Extract the (X, Y) coordinate from the center of the cell holding the provided text.  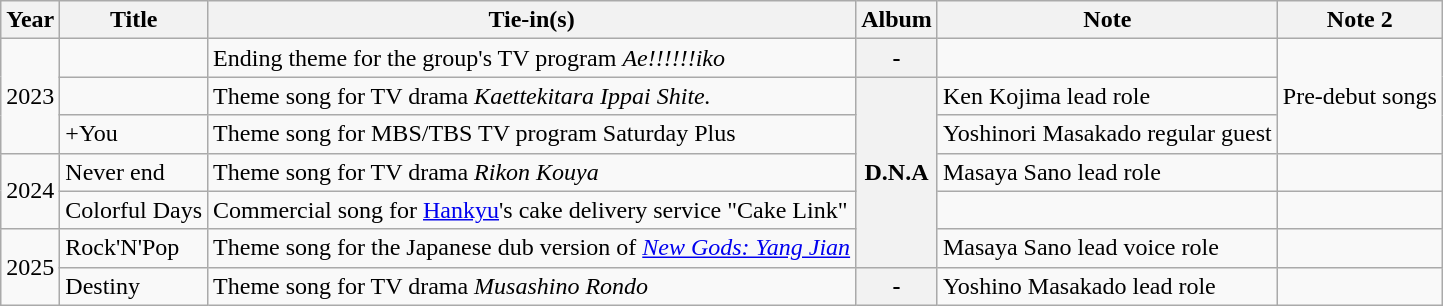
2025 (30, 267)
Commercial song for Hankyu's cake delivery service "Cake Link" (532, 210)
+You (134, 134)
Pre-debut songs (1360, 96)
Yoshinori Masakado regular guest (1107, 134)
Ken Kojima lead role (1107, 96)
Note (1107, 20)
Theme song for TV drama Musashino Rondo (532, 286)
Theme song for TV drama Rikon Kouya (532, 172)
Theme song for TV drama Kaettekitara Ippai Shite. (532, 96)
Album (897, 20)
Never end (134, 172)
2023 (30, 96)
Title (134, 20)
Note 2 (1360, 20)
Colorful Days (134, 210)
Theme song for the Japanese dub version of New Gods: Yang Jian (532, 248)
Yoshino Masakado lead role (1107, 286)
Masaya Sano lead role (1107, 172)
Masaya Sano lead voice role (1107, 248)
D.N.A (897, 172)
Tie-in(s) (532, 20)
Rock'N'Pop (134, 248)
Year (30, 20)
Ending theme for the group's TV program Ae!!!!!!iko (532, 58)
2024 (30, 191)
Theme song for MBS/TBS TV program Saturday Plus (532, 134)
Destiny (134, 286)
